Pinpoint the cell where the given text exists, returning its [X, Y] midpoint coordinate. 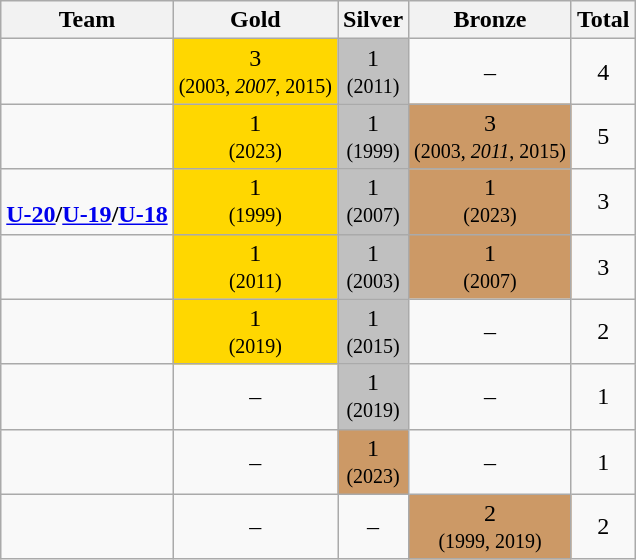
3(2003, 2007, 2015) [255, 72]
3(2003, 2011, 2015) [490, 136]
1(2003) [374, 266]
Total [603, 20]
1(2015) [374, 332]
4 [603, 72]
Gold [255, 20]
5 [603, 136]
2(1999, 2019) [490, 526]
Team [87, 20]
Bronze [490, 20]
Silver [374, 20]
U-20/U-19/U-18 [87, 202]
